Return (x, y) of the center of cell containing provided text 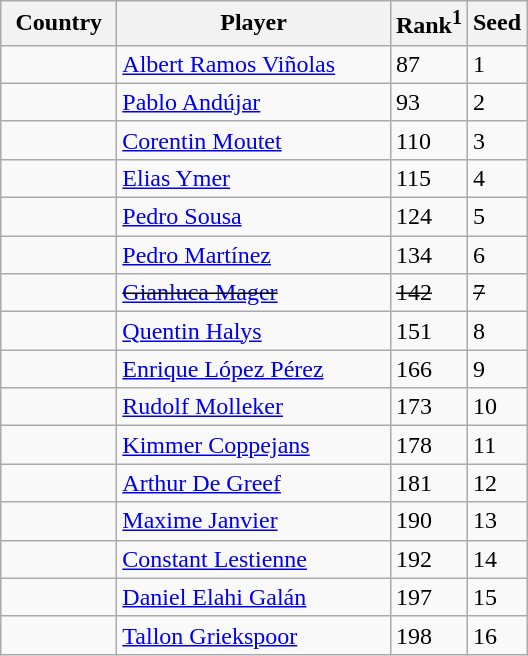
124 (428, 217)
11 (496, 445)
13 (496, 521)
Player (254, 24)
115 (428, 178)
1 (496, 64)
Rudolf Molleker (254, 407)
9 (496, 369)
181 (428, 483)
Pablo Andújar (254, 102)
2 (496, 102)
Gianluca Mager (254, 293)
87 (428, 64)
5 (496, 217)
142 (428, 293)
Corentin Moutet (254, 140)
Tallon Griekspoor (254, 635)
Country (59, 24)
Pedro Sousa (254, 217)
12 (496, 483)
192 (428, 559)
Maxime Janvier (254, 521)
Pedro Martínez (254, 255)
8 (496, 331)
151 (428, 331)
Arthur De Greef (254, 483)
Albert Ramos Viñolas (254, 64)
173 (428, 407)
4 (496, 178)
Seed (496, 24)
3 (496, 140)
6 (496, 255)
Rank1 (428, 24)
10 (496, 407)
Enrique López Pérez (254, 369)
134 (428, 255)
14 (496, 559)
16 (496, 635)
Quentin Halys (254, 331)
Daniel Elahi Galán (254, 597)
190 (428, 521)
7 (496, 293)
93 (428, 102)
178 (428, 445)
Elias Ymer (254, 178)
198 (428, 635)
166 (428, 369)
15 (496, 597)
110 (428, 140)
Kimmer Coppejans (254, 445)
Constant Lestienne (254, 559)
197 (428, 597)
